Pinpoint the cell where the given text exists, returning its [X, Y] midpoint coordinate. 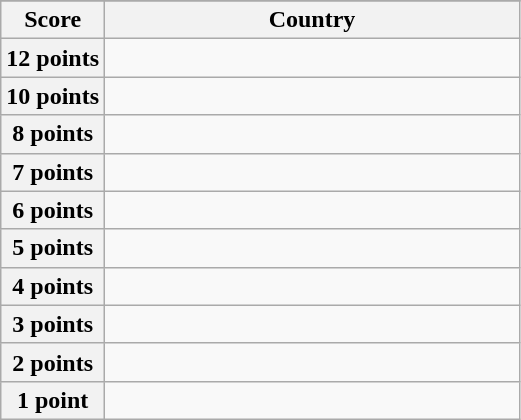
3 points [53, 324]
10 points [53, 96]
6 points [53, 210]
Score [53, 20]
Country [312, 20]
12 points [53, 58]
2 points [53, 362]
4 points [53, 286]
1 point [53, 400]
5 points [53, 248]
8 points [53, 134]
7 points [53, 172]
